Provide the [X, Y] coordinate of the cell's center where the given text is located.  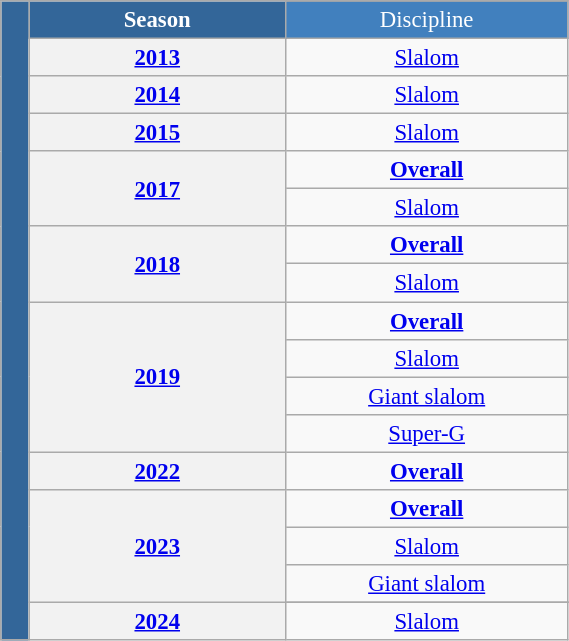
2014 [157, 95]
Season [157, 20]
Discipline [426, 20]
Super-G [426, 433]
2013 [157, 58]
2019 [157, 377]
2015 [157, 133]
2024 [157, 621]
2017 [157, 188]
2022 [157, 471]
2018 [157, 264]
2023 [157, 546]
